Return (X, Y) of the center of cell containing provided text 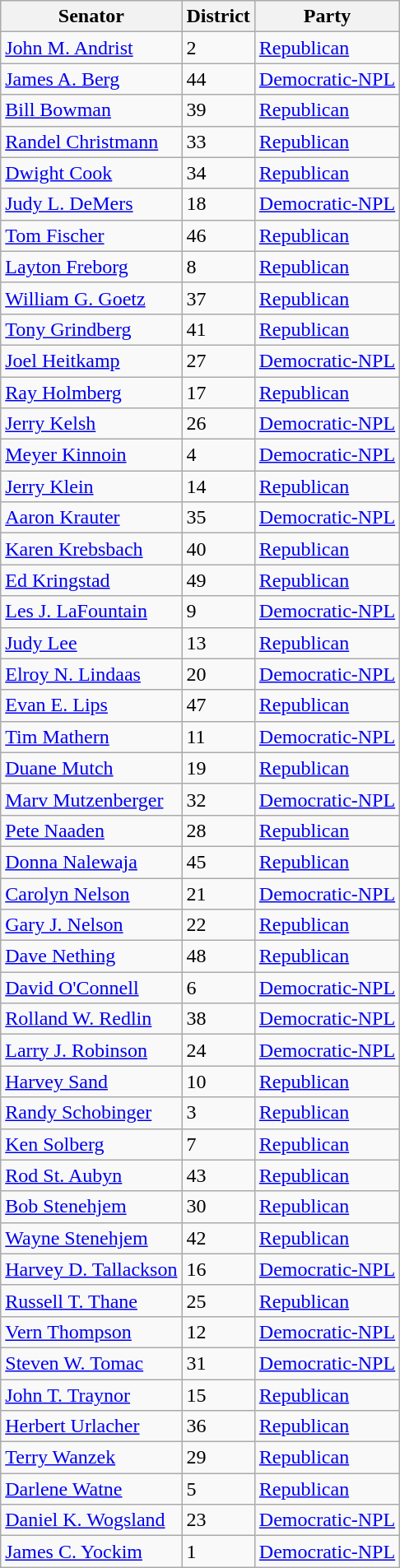
Layton Freborg (91, 267)
James C. Yockim (91, 1552)
34 (218, 173)
Tom Fischer (91, 235)
6 (218, 988)
42 (218, 1238)
23 (218, 1520)
Herbert Urlacher (91, 1426)
Evan E. Lips (91, 705)
Judy Lee (91, 643)
Pete Naaden (91, 831)
12 (218, 1332)
Wayne Stenehjem (91, 1238)
45 (218, 862)
Terry Wanzek (91, 1458)
15 (218, 1395)
John M. Andrist (91, 48)
Meyer Kinnoin (91, 455)
7 (218, 1144)
Duane Mutch (91, 768)
Ed Kringstad (91, 580)
5 (218, 1489)
Tony Grindberg (91, 329)
16 (218, 1269)
49 (218, 580)
36 (218, 1426)
District (218, 16)
Randel Christmann (91, 142)
40 (218, 549)
William G. Goetz (91, 298)
32 (218, 799)
Rolland W. Redlin (91, 1019)
Daniel K. Wogsland (91, 1520)
10 (218, 1082)
Tim Mathern (91, 737)
Bill Bowman (91, 110)
25 (218, 1300)
Vern Thompson (91, 1332)
18 (218, 204)
11 (218, 737)
39 (218, 110)
35 (218, 518)
Party (327, 16)
Dwight Cook (91, 173)
2 (218, 48)
Rod St. Aubyn (91, 1175)
1 (218, 1552)
27 (218, 361)
Ray Holmberg (91, 393)
28 (218, 831)
James A. Berg (91, 79)
37 (218, 298)
47 (218, 705)
38 (218, 1019)
48 (218, 956)
Marv Mutzenberger (91, 799)
Aaron Krauter (91, 518)
22 (218, 925)
17 (218, 393)
9 (218, 612)
33 (218, 142)
Darlene Watne (91, 1489)
31 (218, 1363)
4 (218, 455)
Les J. LaFountain (91, 612)
29 (218, 1458)
Dave Nething (91, 956)
Bob Stenehjem (91, 1207)
14 (218, 486)
Elroy N. Lindaas (91, 674)
26 (218, 424)
20 (218, 674)
Donna Nalewaja (91, 862)
30 (218, 1207)
Senator (91, 16)
Carolyn Nelson (91, 893)
Gary J. Nelson (91, 925)
Jerry Klein (91, 486)
Harvey Sand (91, 1082)
Randy Schobinger (91, 1113)
John T. Traynor (91, 1395)
Russell T. Thane (91, 1300)
41 (218, 329)
Steven W. Tomac (91, 1363)
43 (218, 1175)
3 (218, 1113)
Jerry Kelsh (91, 424)
8 (218, 267)
24 (218, 1050)
Larry J. Robinson (91, 1050)
Harvey D. Tallackson (91, 1269)
46 (218, 235)
44 (218, 79)
Joel Heitkamp (91, 361)
Ken Solberg (91, 1144)
21 (218, 893)
13 (218, 643)
19 (218, 768)
Judy L. DeMers (91, 204)
David O'Connell (91, 988)
Karen Krebsbach (91, 549)
